Find where the given text appears and provide that cell's center as [X, Y] coordinate. 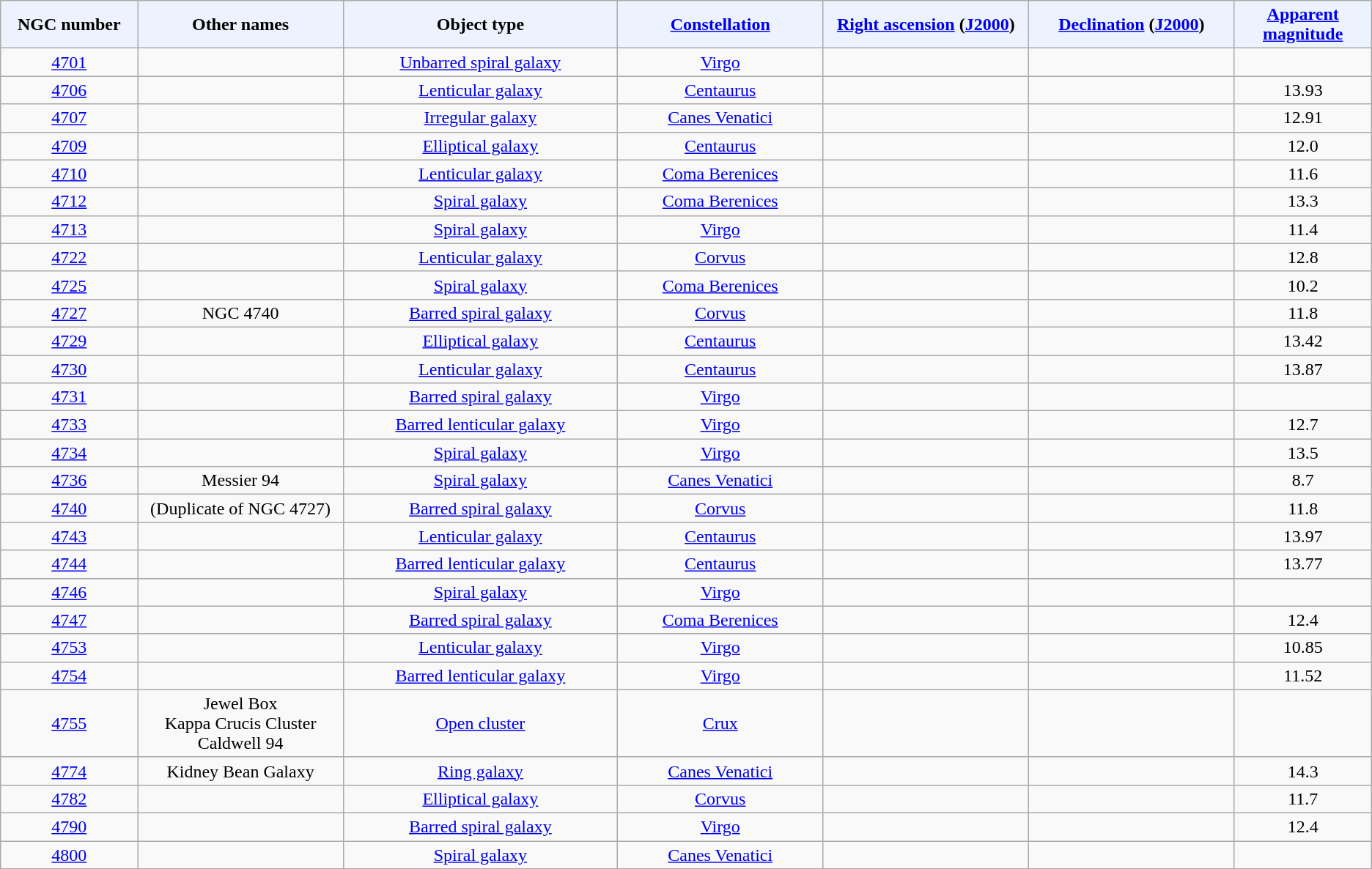
Irregular galaxy [480, 118]
4800 [69, 855]
4712 [69, 201]
14.3 [1303, 771]
13.93 [1303, 90]
Right ascension (J2000) [926, 25]
11.4 [1303, 229]
12.91 [1303, 118]
NGC 4740 [240, 313]
10.85 [1303, 648]
4754 [69, 676]
4710 [69, 174]
4733 [69, 425]
12.0 [1303, 146]
11.7 [1303, 799]
13.3 [1303, 201]
10.2 [1303, 285]
Jewel BoxKappa Crucis ClusterCaldwell 94 [240, 723]
4782 [69, 799]
4727 [69, 313]
4790 [69, 827]
4706 [69, 90]
4755 [69, 723]
Crux [720, 723]
12.8 [1303, 257]
12.7 [1303, 425]
4731 [69, 397]
11.6 [1303, 174]
4709 [69, 146]
Constellation [720, 25]
(Duplicate of NGC 4727) [240, 509]
11.52 [1303, 676]
13.5 [1303, 453]
13.97 [1303, 536]
8.7 [1303, 481]
Other names [240, 25]
4743 [69, 536]
4707 [69, 118]
Kidney Bean Galaxy [240, 771]
4722 [69, 257]
Object type [480, 25]
4736 [69, 481]
4753 [69, 648]
Declination (J2000) [1132, 25]
4725 [69, 285]
4747 [69, 620]
13.87 [1303, 369]
4744 [69, 564]
13.77 [1303, 564]
13.42 [1303, 341]
4713 [69, 229]
Ring galaxy [480, 771]
4746 [69, 592]
Unbarred spiral galaxy [480, 62]
4701 [69, 62]
4740 [69, 509]
Open cluster [480, 723]
4729 [69, 341]
4774 [69, 771]
4734 [69, 453]
4730 [69, 369]
NGC number [69, 25]
Messier 94 [240, 481]
Apparent magnitude [1303, 25]
